Extract the [X, Y] coordinate from the center of the cell holding the provided text.  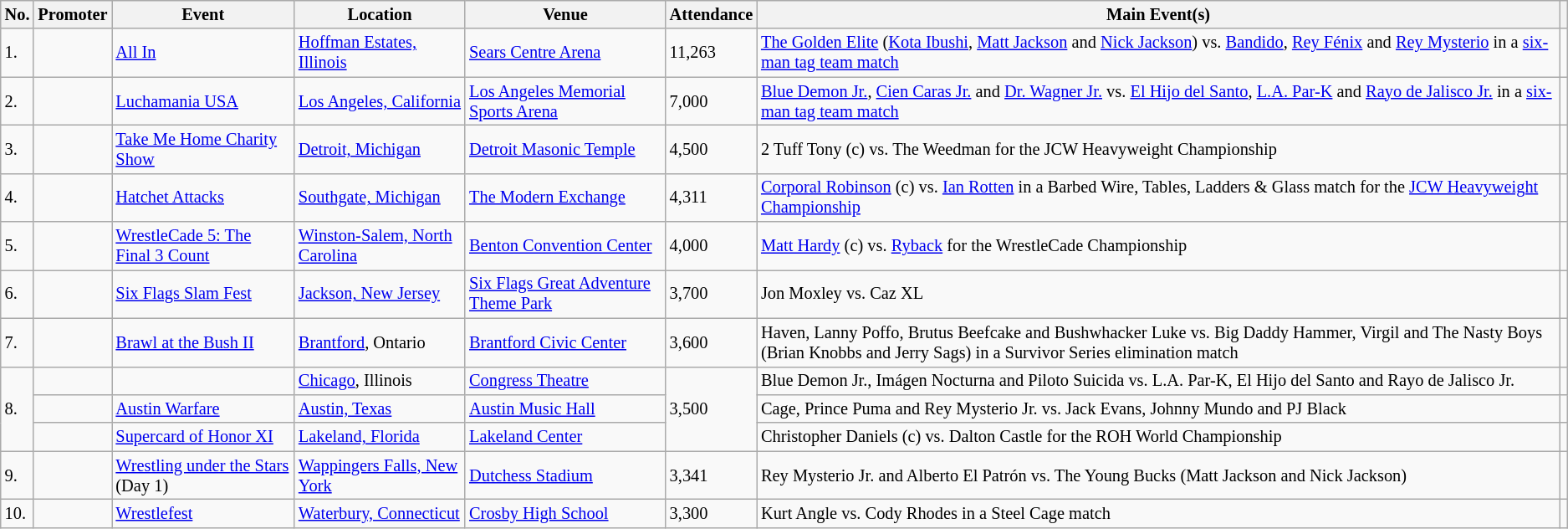
4,311 [711, 198]
3,600 [711, 342]
Blue Demon Jr., Imágen Nocturna and Piloto Suicida vs. L.A. Par-K, El Hijo del Santo and Rayo de Jalisco Jr. [1158, 381]
Benton Convention Center [565, 246]
WrestleCade 5: The Final 3 Count [204, 246]
Wappingers Falls, New York [380, 475]
1. [18, 53]
Promoter [72, 14]
Lakeland Center [565, 437]
6. [18, 294]
Jon Moxley vs. Caz XL [1158, 294]
4. [18, 198]
Six Flags Great Adventure Theme Park [565, 294]
7,000 [711, 101]
Austin Warfare [204, 408]
4,500 [711, 149]
Congress Theatre [565, 381]
Take Me Home Charity Show [204, 149]
The Golden Elite (Kota Ibushi, Matt Jackson and Nick Jackson) vs. Bandido, Rey Fénix and Rey Mysterio in a six-man tag team match [1158, 53]
Blue Demon Jr., Cien Caras Jr. and Dr. Wagner Jr. vs. El Hijo del Santo, L.A. Par-K and Rayo de Jalisco Jr. in a six-man tag team match [1158, 101]
Waterbury, Connecticut [380, 513]
Winston-Salem, North Carolina [380, 246]
2. [18, 101]
Dutchess Stadium [565, 475]
Hatchet Attacks [204, 198]
Lakeland, Florida [380, 437]
Supercard of Honor XI [204, 437]
Corporal Robinson (c) vs. Ian Rotten in a Barbed Wire, Tables, Ladders & Glass match for the JCW Heavyweight Championship [1158, 198]
9. [18, 475]
Christopher Daniels (c) vs. Dalton Castle for the ROH World Championship [1158, 437]
11,263 [711, 53]
5. [18, 246]
Matt Hardy (c) vs. Ryback for the WrestleCade Championship [1158, 246]
Crosby High School [565, 513]
2 Tuff Tony (c) vs. The Weedman for the JCW Heavyweight Championship [1158, 149]
10. [18, 513]
Event [204, 14]
Brantford Civic Center [565, 342]
3. [18, 149]
Rey Mysterio Jr. and Alberto El Patrón vs. The Young Bucks (Matt Jackson and Nick Jackson) [1158, 475]
Southgate, Michigan [380, 198]
The Modern Exchange [565, 198]
Brantford, Ontario [380, 342]
Wrestling under the Stars (Day 1) [204, 475]
Austin, Texas [380, 408]
Sears Centre Arena [565, 53]
Brawl at the Bush II [204, 342]
Cage, Prince Puma and Rey Mysterio Jr. vs. Jack Evans, Johnny Mundo and PJ Black [1158, 408]
4,000 [711, 246]
8. [18, 408]
3,500 [711, 408]
3,300 [711, 513]
Los Angeles, California [380, 101]
Austin Music Hall [565, 408]
Attendance [711, 14]
Wrestlefest [204, 513]
Chicago, Illinois [380, 381]
7. [18, 342]
Hoffman Estates, Illinois [380, 53]
Kurt Angle vs. Cody Rhodes in a Steel Cage match [1158, 513]
3,341 [711, 475]
Location [380, 14]
Venue [565, 14]
Los Angeles Memorial Sports Arena [565, 101]
No. [18, 14]
Six Flags Slam Fest [204, 294]
Detroit Masonic Temple [565, 149]
Main Event(s) [1158, 14]
Luchamania USA [204, 101]
3,700 [711, 294]
Detroit, Michigan [380, 149]
All In [204, 53]
Jackson, New Jersey [380, 294]
